Identify which cell holds the provided text, then report its (x, y) central coordinate. 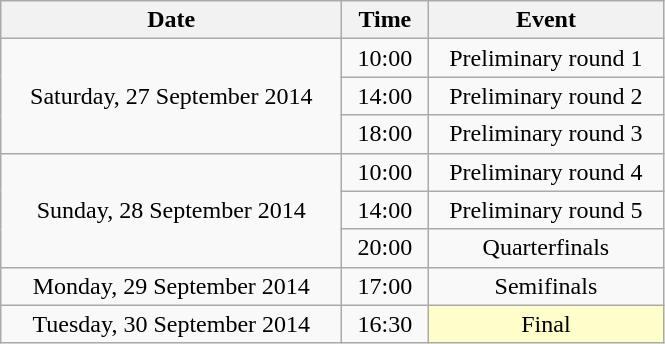
Date (172, 20)
Preliminary round 2 (546, 96)
17:00 (385, 286)
Quarterfinals (546, 248)
Semifinals (546, 286)
18:00 (385, 134)
Time (385, 20)
Sunday, 28 September 2014 (172, 210)
16:30 (385, 324)
Saturday, 27 September 2014 (172, 96)
Tuesday, 30 September 2014 (172, 324)
Preliminary round 5 (546, 210)
Preliminary round 3 (546, 134)
20:00 (385, 248)
Preliminary round 1 (546, 58)
Event (546, 20)
Preliminary round 4 (546, 172)
Monday, 29 September 2014 (172, 286)
Final (546, 324)
